Provide the (X, Y) coordinate of the cell's center where the given text is located.  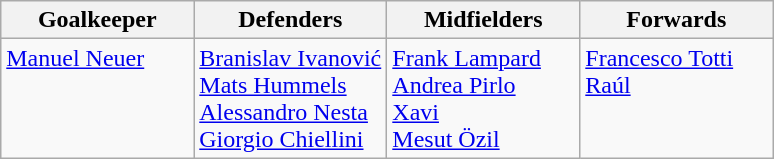
Frank Lampard Andrea Pirlo Xavi Mesut Özil (484, 98)
Goalkeeper (98, 20)
Francesco Totti Raúl (676, 98)
Defenders (290, 20)
Manuel Neuer (98, 98)
Forwards (676, 20)
Branislav Ivanović Mats Hummels Alessandro Nesta Giorgio Chiellini (290, 98)
Midfielders (484, 20)
